Detect which cell encompasses the target text, then output its (X, Y) center coordinate. 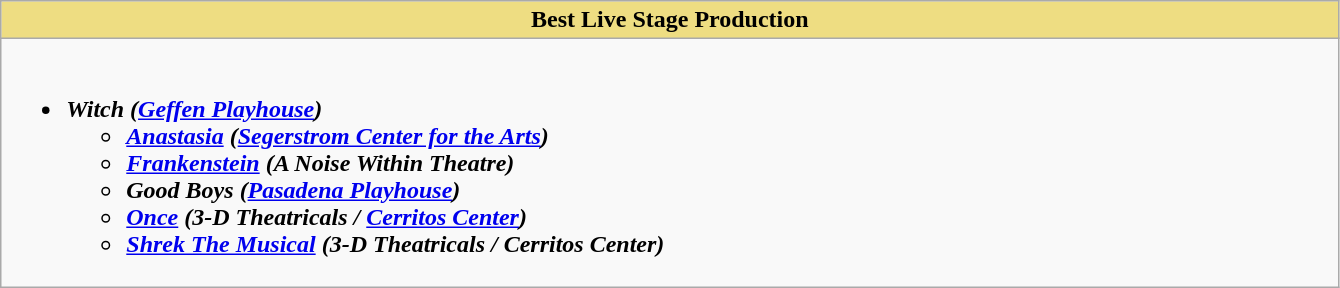
Best Live Stage Production (670, 20)
